Return the (X, Y) coordinate for the center point of the cell that contains the specified text.  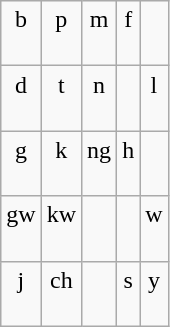
j (21, 294)
gw (21, 228)
g (21, 164)
y (154, 294)
k (61, 164)
p (61, 34)
w (154, 228)
f (128, 34)
s (128, 294)
d (21, 98)
h (128, 164)
kw (61, 228)
m (100, 34)
t (61, 98)
ng (100, 164)
b (21, 34)
l (154, 98)
ch (61, 294)
n (100, 98)
